Capture the cell that displays the provided text and extract its (x, y) central coordinate. 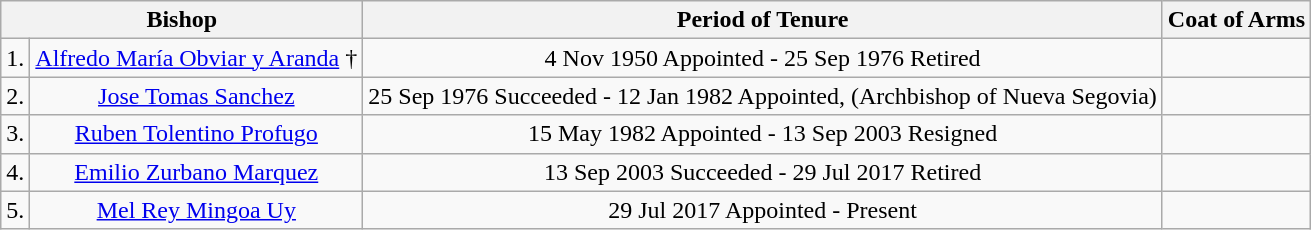
Mel Rey Mingoa Uy (196, 210)
1. (16, 58)
3. (16, 134)
Period of Tenure (763, 20)
5. (16, 210)
29 Jul 2017 Appointed - Present (763, 210)
2. (16, 96)
4. (16, 172)
Bishop (182, 20)
Alfredo María Obviar y Aranda † (196, 58)
Coat of Arms (1236, 20)
Emilio Zurbano Marquez (196, 172)
4 Nov 1950 Appointed - 25 Sep 1976 Retired (763, 58)
13 Sep 2003 Succeeded - 29 Jul 2017 Retired (763, 172)
25 Sep 1976 Succeeded - 12 Jan 1982 Appointed, (Archbishop of Nueva Segovia) (763, 96)
Jose Tomas Sanchez (196, 96)
Ruben Tolentino Profugo (196, 134)
15 May 1982 Appointed - 13 Sep 2003 Resigned (763, 134)
